Locate the cell with the specified text and output its (x, y) center coordinate. 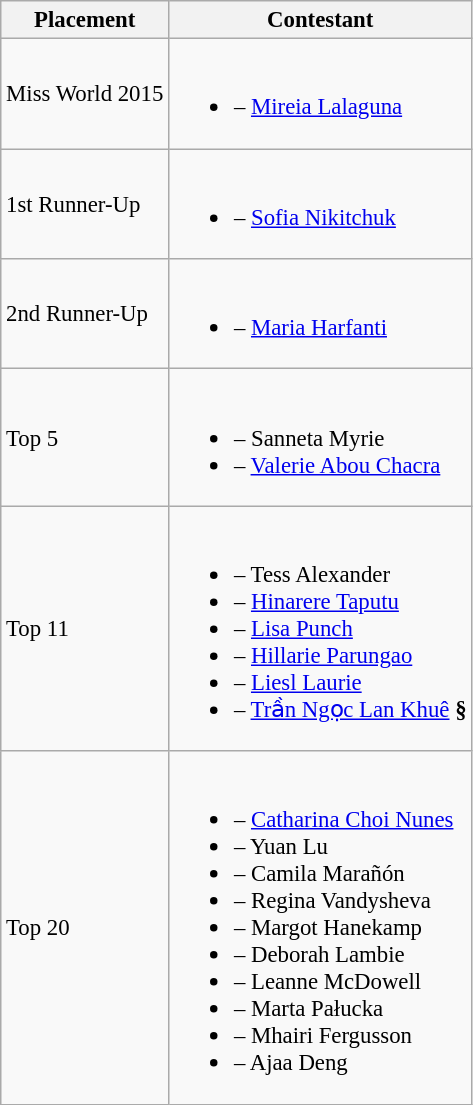
1st Runner-Up (85, 204)
Contestant (320, 20)
Placement (85, 20)
2nd Runner-Up (85, 314)
– Sanneta Myrie – Valerie Abou Chacra (320, 438)
Miss World 2015 (85, 94)
Top 5 (85, 438)
– Sofia Nikitchuk (320, 204)
– Mireia Lalaguna (320, 94)
Top 11 (85, 628)
Top 20 (85, 928)
– Maria Harfanti (320, 314)
– Tess Alexander – Hinarere Taputu – Lisa Punch – Hillarie Parungao – Liesl Laurie – Trần Ngọc Lan Khuê § (320, 628)
